Detect which cell encompasses the target text, then output its (X, Y) center coordinate. 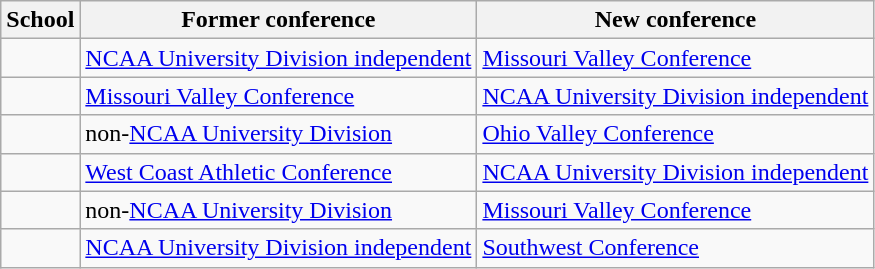
School (40, 20)
Former conference (278, 20)
Southwest Conference (676, 248)
New conference (676, 20)
Ohio Valley Conference (676, 134)
West Coast Athletic Conference (278, 172)
